Identify which cell holds the provided text, then report its [X, Y] central coordinate. 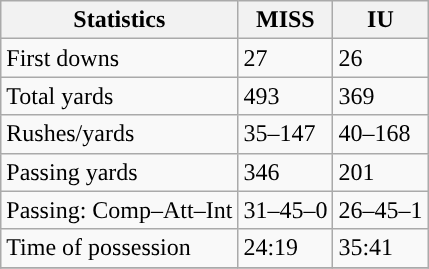
First downs [120, 58]
27 [286, 58]
IU [380, 20]
Passing: Comp–Att–Int [120, 210]
24:19 [286, 248]
346 [286, 172]
35:41 [380, 248]
MISS [286, 20]
Statistics [120, 20]
369 [380, 96]
26 [380, 58]
Rushes/yards [120, 134]
493 [286, 96]
35–147 [286, 134]
Time of possession [120, 248]
26–45–1 [380, 210]
40–168 [380, 134]
31–45–0 [286, 210]
201 [380, 172]
Passing yards [120, 172]
Total yards [120, 96]
